Identify which cell holds the provided text, then report its (x, y) central coordinate. 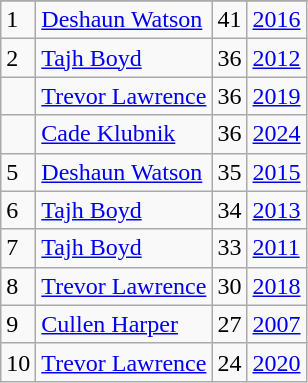
Cullen Harper (124, 324)
2013 (276, 210)
24 (230, 362)
8 (18, 286)
33 (230, 248)
2011 (276, 248)
2024 (276, 134)
6 (18, 210)
2012 (276, 58)
41 (230, 20)
7 (18, 248)
5 (18, 172)
34 (230, 210)
2015 (276, 172)
2016 (276, 20)
10 (18, 362)
30 (230, 286)
Cade Klubnik (124, 134)
2019 (276, 96)
2020 (276, 362)
2018 (276, 286)
9 (18, 324)
2 (18, 58)
27 (230, 324)
2007 (276, 324)
1 (18, 20)
35 (230, 172)
